Determine the (X, Y) coordinate at the center of the cell enclosing the given text.  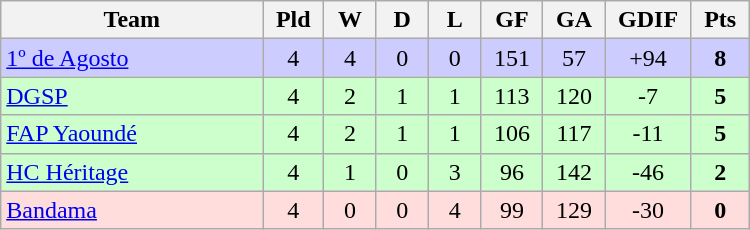
117 (574, 134)
113 (512, 96)
-7 (648, 96)
129 (574, 210)
D (402, 20)
1º de Agosto (132, 58)
99 (512, 210)
96 (512, 172)
GF (512, 20)
+94 (648, 58)
142 (574, 172)
Pld (294, 20)
151 (512, 58)
8 (720, 58)
L (454, 20)
3 (454, 172)
HC Héritage (132, 172)
W (350, 20)
FAP Yaoundé (132, 134)
120 (574, 96)
Pts (720, 20)
Team (132, 20)
Bandama (132, 210)
-11 (648, 134)
-46 (648, 172)
-30 (648, 210)
GDIF (648, 20)
GA (574, 20)
57 (574, 58)
DGSP (132, 96)
106 (512, 134)
